Capture the cell that displays the provided text and extract its (X, Y) central coordinate. 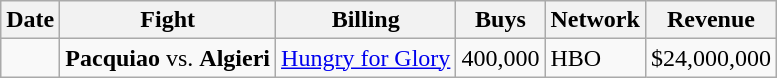
400,000 (500, 58)
HBO (595, 58)
$24,000,000 (710, 58)
Buys (500, 20)
Pacquiao vs. Algieri (168, 58)
Network (595, 20)
Fight (168, 20)
Hungry for Glory (366, 58)
Revenue (710, 20)
Date (30, 20)
Billing (366, 20)
